Determine the [X, Y] coordinate at the center of the cell enclosing the given text.  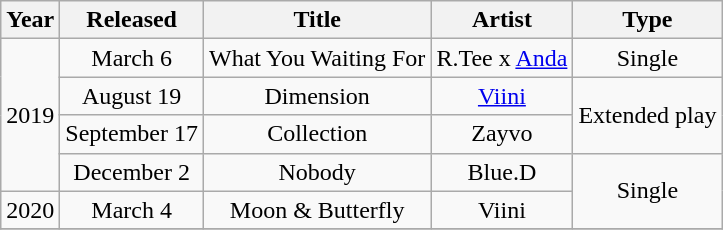
2020 [30, 210]
Zayvo [502, 134]
March 4 [132, 210]
Moon & Butterfly [318, 210]
2019 [30, 115]
Title [318, 20]
Collection [318, 134]
Nobody [318, 172]
What You Waiting For [318, 58]
Year [30, 20]
September 17 [132, 134]
Released [132, 20]
Dimension [318, 96]
March 6 [132, 58]
August 19 [132, 96]
Blue.D [502, 172]
R.Tee x Anda [502, 58]
Artist [502, 20]
December 2 [132, 172]
Type [648, 20]
Extended play [648, 115]
